Capture the cell that displays the provided text and extract its (X, Y) central coordinate. 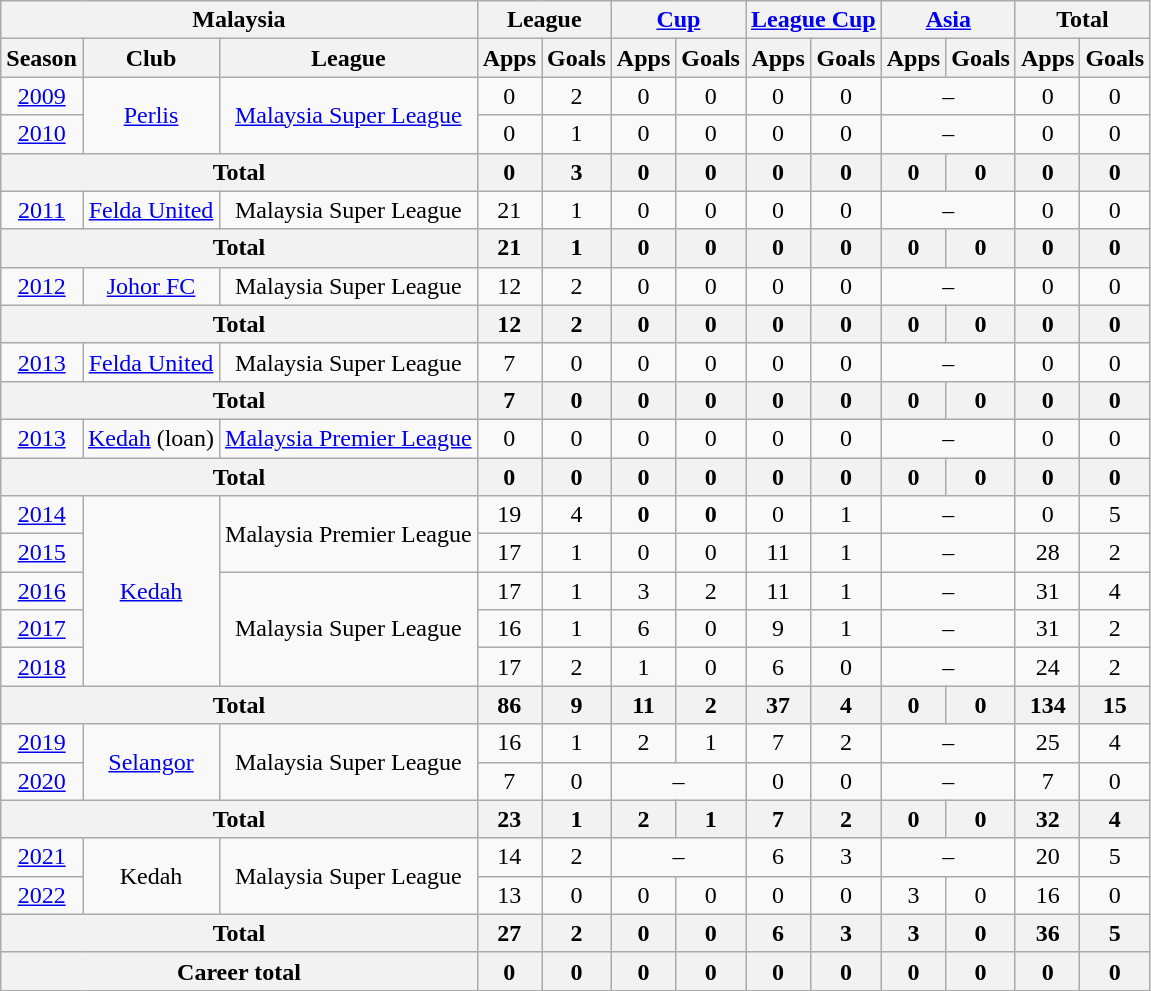
2012 (42, 286)
23 (509, 819)
Kedah (loan) (150, 438)
Perlis (150, 115)
2019 (42, 743)
20 (1047, 857)
15 (1115, 705)
27 (509, 933)
25 (1047, 743)
134 (1047, 705)
Selangor (150, 762)
2014 (42, 515)
Season (42, 58)
Career total (239, 971)
36 (1047, 933)
86 (509, 705)
2020 (42, 781)
32 (1047, 819)
2021 (42, 857)
2017 (42, 629)
Malaysia (239, 20)
24 (1047, 667)
28 (1047, 553)
Johor FC (150, 286)
2016 (42, 591)
League Cup (814, 20)
2010 (42, 134)
Club (150, 58)
2009 (42, 96)
13 (509, 895)
Cup (678, 20)
14 (509, 857)
2018 (42, 667)
19 (509, 515)
2011 (42, 210)
2015 (42, 553)
Asia (948, 20)
2022 (42, 895)
37 (778, 705)
